Provide the [X, Y] coordinate of the cell's center where the given text is located.  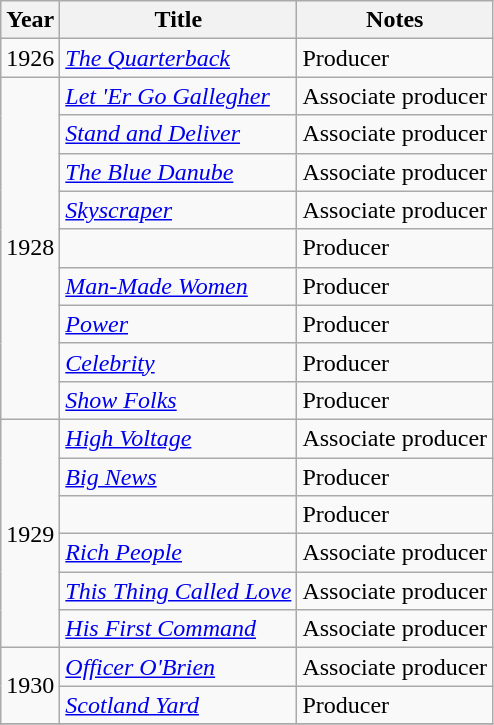
Officer O'Brien [178, 667]
Big News [178, 477]
The Quarterback [178, 58]
This Thing Called Love [178, 591]
Man-Made Women [178, 286]
1928 [30, 248]
His First Command [178, 629]
The Blue Danube [178, 172]
Year [30, 20]
1926 [30, 58]
1929 [30, 533]
Celebrity [178, 362]
High Voltage [178, 438]
Skyscraper [178, 210]
Stand and Deliver [178, 134]
1930 [30, 686]
Let 'Er Go Gallegher [178, 96]
Rich People [178, 553]
Power [178, 324]
Show Folks [178, 400]
Scotland Yard [178, 705]
Notes [395, 20]
Title [178, 20]
